Determine the (X, Y) coordinate at the center of the cell enclosing the given text.  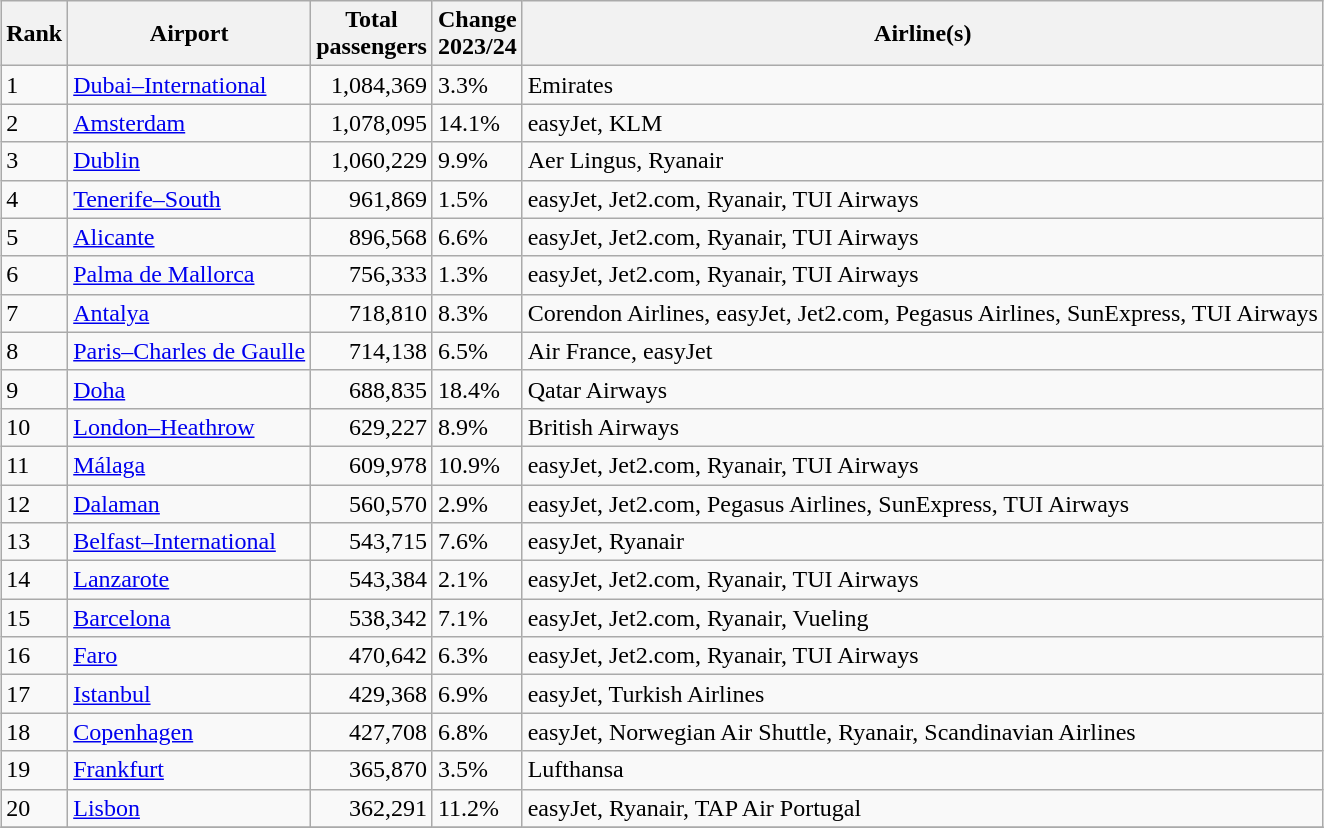
Faro (190, 656)
Dublin (190, 161)
Airline(s) (922, 34)
20 (34, 808)
8 (34, 351)
7.6% (477, 542)
British Airways (922, 427)
6 (34, 275)
Amsterdam (190, 123)
Dubai–International (190, 85)
Rank (34, 34)
Dalaman (190, 503)
Totalpassengers (372, 34)
Qatar Airways (922, 389)
easyJet, Ryanair, TAP Air Portugal (922, 808)
714,138 (372, 351)
365,870 (372, 770)
Aer Lingus, Ryanair (922, 161)
3.3% (477, 85)
11.2% (477, 808)
Airport (190, 34)
9 (34, 389)
13 (34, 542)
2 (34, 123)
3.5% (477, 770)
629,227 (372, 427)
756,333 (372, 275)
10.9% (477, 465)
Lisbon (190, 808)
Air France, easyJet (922, 351)
Palma de Mallorca (190, 275)
16 (34, 656)
Change2023/24 (477, 34)
11 (34, 465)
6.8% (477, 732)
14.1% (477, 123)
8.3% (477, 313)
609,978 (372, 465)
5 (34, 237)
easyJet, KLM (922, 123)
2.9% (477, 503)
362,291 (372, 808)
18.4% (477, 389)
Lanzarote (190, 580)
London–Heathrow (190, 427)
Belfast–International (190, 542)
7.1% (477, 618)
7 (34, 313)
Tenerife–South (190, 199)
538,342 (372, 618)
Málaga (190, 465)
6.5% (477, 351)
Copenhagen (190, 732)
Emirates (922, 85)
1,078,095 (372, 123)
10 (34, 427)
1.5% (477, 199)
Alicante (190, 237)
Barcelona (190, 618)
1,060,229 (372, 161)
12 (34, 503)
18 (34, 732)
961,869 (372, 199)
6.6% (477, 237)
14 (34, 580)
Corendon Airlines, easyJet, Jet2.com, Pegasus Airlines, SunExpress, TUI Airways (922, 313)
easyJet, Ryanair (922, 542)
560,570 (372, 503)
Istanbul (190, 694)
Doha (190, 389)
Paris–Charles de Gaulle (190, 351)
6.3% (477, 656)
Frankfurt (190, 770)
3 (34, 161)
19 (34, 770)
8.9% (477, 427)
896,568 (372, 237)
9.9% (477, 161)
718,810 (372, 313)
1,084,369 (372, 85)
15 (34, 618)
17 (34, 694)
1 (34, 85)
470,642 (372, 656)
Antalya (190, 313)
543,384 (372, 580)
1.3% (477, 275)
688,835 (372, 389)
easyJet, Jet2.com, Ryanair, Vueling (922, 618)
6.9% (477, 694)
easyJet, Turkish Airlines (922, 694)
2.1% (477, 580)
429,368 (372, 694)
easyJet, Norwegian Air Shuttle, Ryanair, Scandinavian Airlines (922, 732)
543,715 (372, 542)
4 (34, 199)
Lufthansa (922, 770)
427,708 (372, 732)
easyJet, Jet2.com, Pegasus Airlines, SunExpress, TUI Airways (922, 503)
